Detect which cell encompasses the target text, then output its [X, Y] center coordinate. 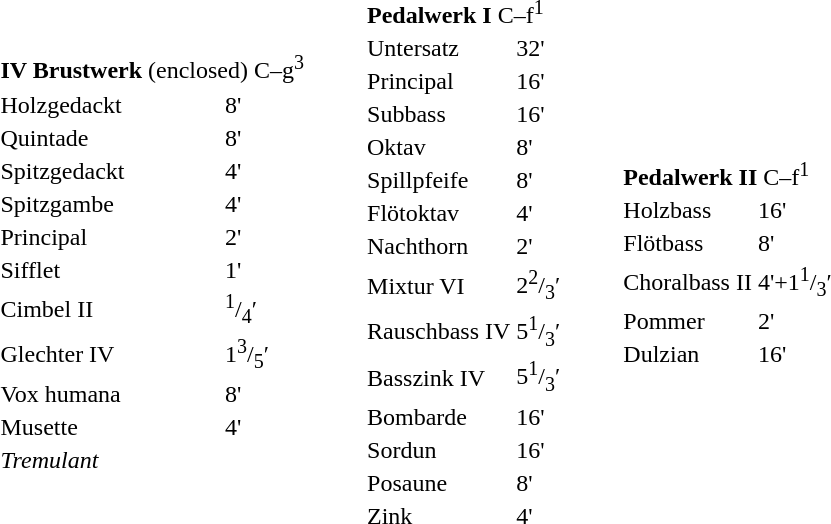
Subbass [439, 114]
Principal [439, 81]
Spillpfeife [439, 180]
Mixtur VI [439, 286]
Bombarde [439, 417]
Pommer [688, 322]
Posaune [439, 483]
Basszink IV [439, 378]
Oktav [439, 147]
Flötbass [688, 243]
Dulzian [688, 355]
Sordun [439, 450]
Holzbass [688, 210]
1' [265, 269]
Flötoktav [439, 213]
22/3′ [538, 286]
Nachthorn [439, 246]
1/4′ [265, 308]
32' [538, 48]
Rauschbass IV [439, 332]
13/5′ [265, 354]
Choralbass II [688, 282]
Untersatz [439, 48]
